Locate the cell with the specified text and output its (x, y) center coordinate. 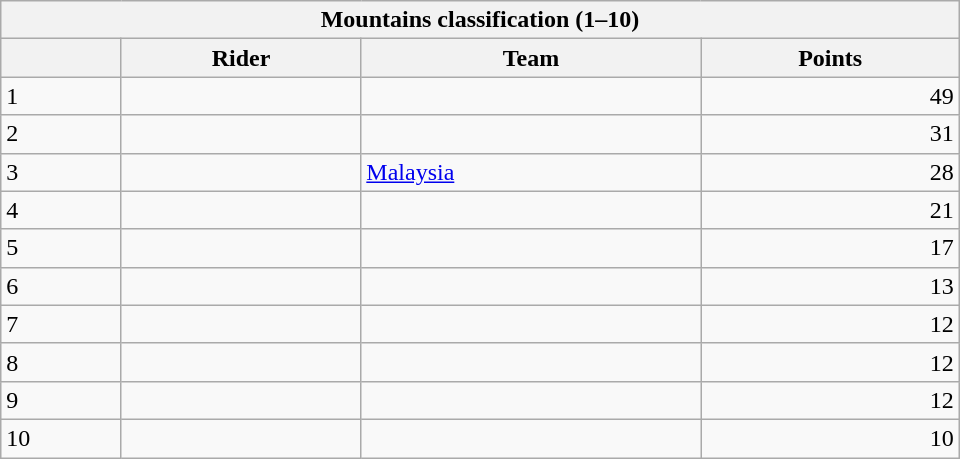
Points (830, 58)
6 (61, 286)
13 (830, 286)
1 (61, 96)
2 (61, 134)
7 (61, 324)
Team (531, 58)
4 (61, 210)
21 (830, 210)
5 (61, 248)
Mountains classification (1–10) (480, 20)
3 (61, 172)
9 (61, 400)
8 (61, 362)
31 (830, 134)
17 (830, 248)
Malaysia (531, 172)
49 (830, 96)
28 (830, 172)
Rider (241, 58)
